Search for the cell housing the specified text and yield its (x, y) center coordinate. 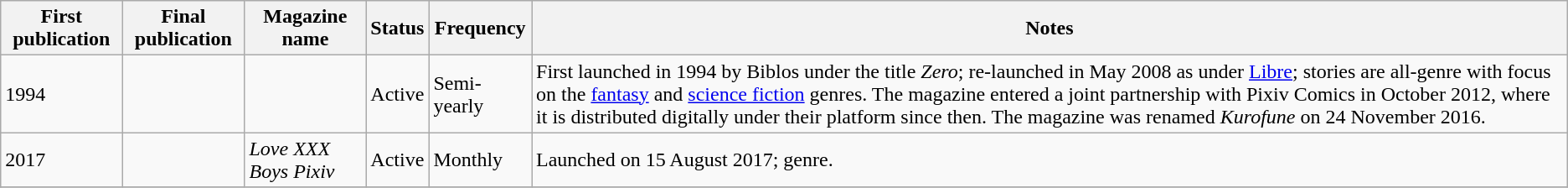
Monthly (481, 159)
Status (397, 29)
2017 (62, 159)
Frequency (481, 29)
1994 (62, 94)
Love XXX Boys Pixiv (305, 159)
Magazine name (305, 29)
Final publication (183, 29)
First publication (62, 29)
Launched on 15 August 2017; genre. (1050, 159)
Semi-yearly (481, 94)
Notes (1050, 29)
